Pinpoint the cell where the given text exists, returning its (x, y) midpoint coordinate. 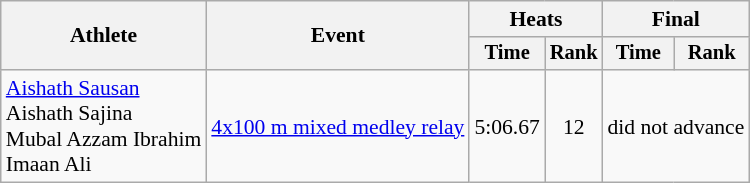
12 (574, 126)
Aishath SausanAishath SajinaMubal Azzam IbrahimImaan Ali (104, 126)
5:06.67 (506, 126)
Heats (536, 19)
Final (676, 19)
Athlete (104, 36)
Event (338, 36)
4x100 m mixed medley relay (338, 126)
did not advance (676, 126)
